Locate the cell with the specified text and output its [X, Y] center coordinate. 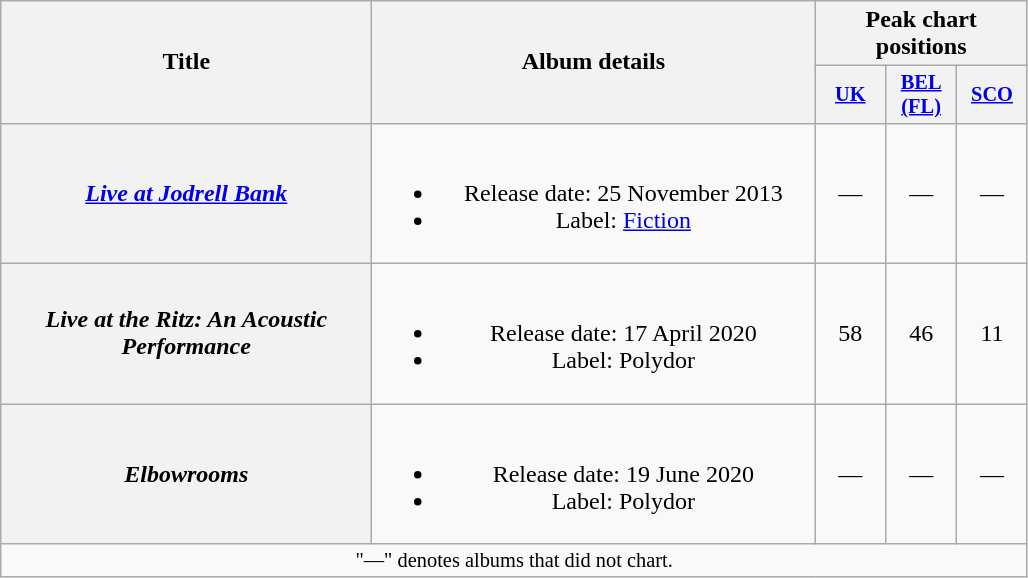
Live at the Ritz: An Acoustic Performance [186, 334]
Release date: 17 April 2020Label: Polydor [594, 334]
Live at Jodrell Bank [186, 193]
UK [850, 95]
BEL(FL) [922, 95]
Title [186, 62]
Album details [594, 62]
Elbowrooms [186, 474]
Peak chart positions [922, 34]
11 [992, 334]
SCO [992, 95]
Release date: 19 June 2020Label: Polydor [594, 474]
46 [922, 334]
"—" denotes albums that did not chart. [514, 561]
Release date: 25 November 2013Label: Fiction [594, 193]
58 [850, 334]
